Search for the cell housing the specified text and yield its (X, Y) center coordinate. 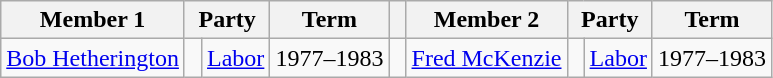
Bob Hetherington (93, 58)
Fred McKenzie (486, 58)
Member 2 (486, 20)
Member 1 (93, 20)
